Locate the cell with the specified text and output its (X, Y) center coordinate. 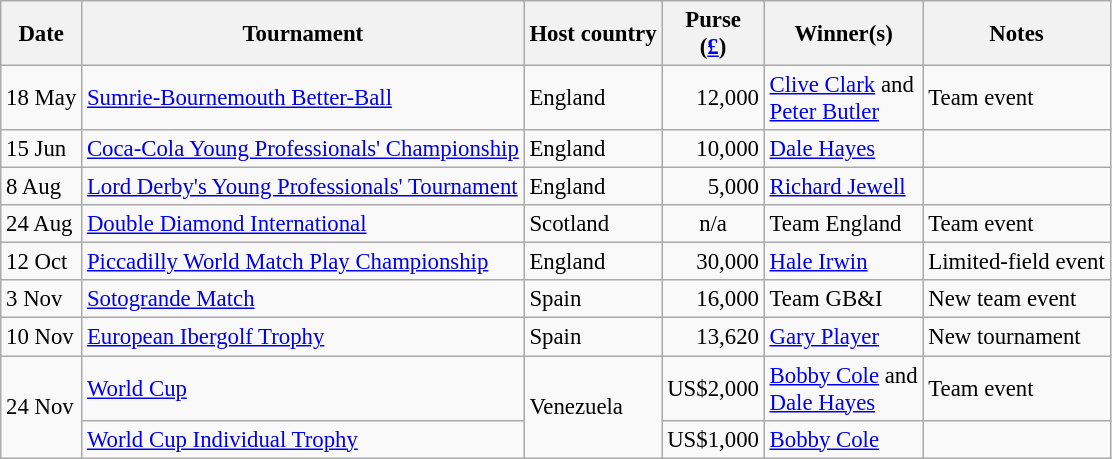
Coca-Cola Young Professionals' Championship (303, 149)
Lord Derby's Young Professionals' Tournament (303, 187)
Gary Player (844, 337)
8 Aug (42, 187)
Team England (844, 224)
Date (42, 34)
18 May (42, 98)
13,620 (713, 337)
New tournament (1016, 337)
Venezuela (593, 407)
Hale Irwin (844, 262)
Purse(£) (713, 34)
US$2,000 (713, 388)
Richard Jewell (844, 187)
24 Aug (42, 224)
5,000 (713, 187)
Scotland (593, 224)
Sotogrande Match (303, 299)
World Cup Individual Trophy (303, 439)
Double Diamond International (303, 224)
Piccadilly World Match Play Championship (303, 262)
24 Nov (42, 407)
World Cup (303, 388)
3 Nov (42, 299)
12,000 (713, 98)
Dale Hayes (844, 149)
European Ibergolf Trophy (303, 337)
Sumrie-Bournemouth Better-Ball (303, 98)
Tournament (303, 34)
Bobby Cole and Dale Hayes (844, 388)
Bobby Cole (844, 439)
Clive Clark and Peter Butler (844, 98)
Winner(s) (844, 34)
Host country (593, 34)
Limited-field event (1016, 262)
15 Jun (42, 149)
12 Oct (42, 262)
Team GB&I (844, 299)
n/a (713, 224)
10 Nov (42, 337)
Notes (1016, 34)
10,000 (713, 149)
30,000 (713, 262)
US$1,000 (713, 439)
New team event (1016, 299)
16,000 (713, 299)
